Search for the cell housing the specified text and yield its (x, y) center coordinate. 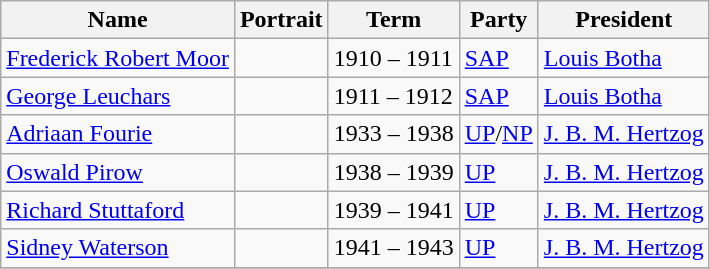
UP/NP (498, 134)
Adriaan Fourie (118, 134)
Richard Stuttaford (118, 210)
Oswald Pirow (118, 172)
Name (118, 20)
1938 – 1939 (394, 172)
Portrait (281, 20)
Party (498, 20)
1933 – 1938 (394, 134)
Term (394, 20)
George Leuchars (118, 96)
Frederick Robert Moor (118, 58)
1910 – 1911 (394, 58)
1911 – 1912 (394, 96)
Sidney Waterson (118, 248)
President (624, 20)
1939 – 1941 (394, 210)
1941 – 1943 (394, 248)
